Detect which cell encompasses the target text, then output its [x, y] center coordinate. 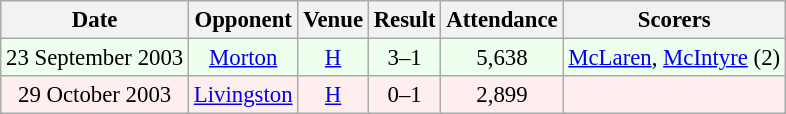
29 October 2003 [95, 95]
Morton [244, 58]
Date [95, 20]
Scorers [674, 20]
Attendance [502, 20]
McLaren, McIntyre (2) [674, 58]
0–1 [404, 95]
Result [404, 20]
2,899 [502, 95]
23 September 2003 [95, 58]
Venue [334, 20]
Livingston [244, 95]
5,638 [502, 58]
Opponent [244, 20]
3–1 [404, 58]
